Search for the cell housing the specified text and yield its (x, y) center coordinate. 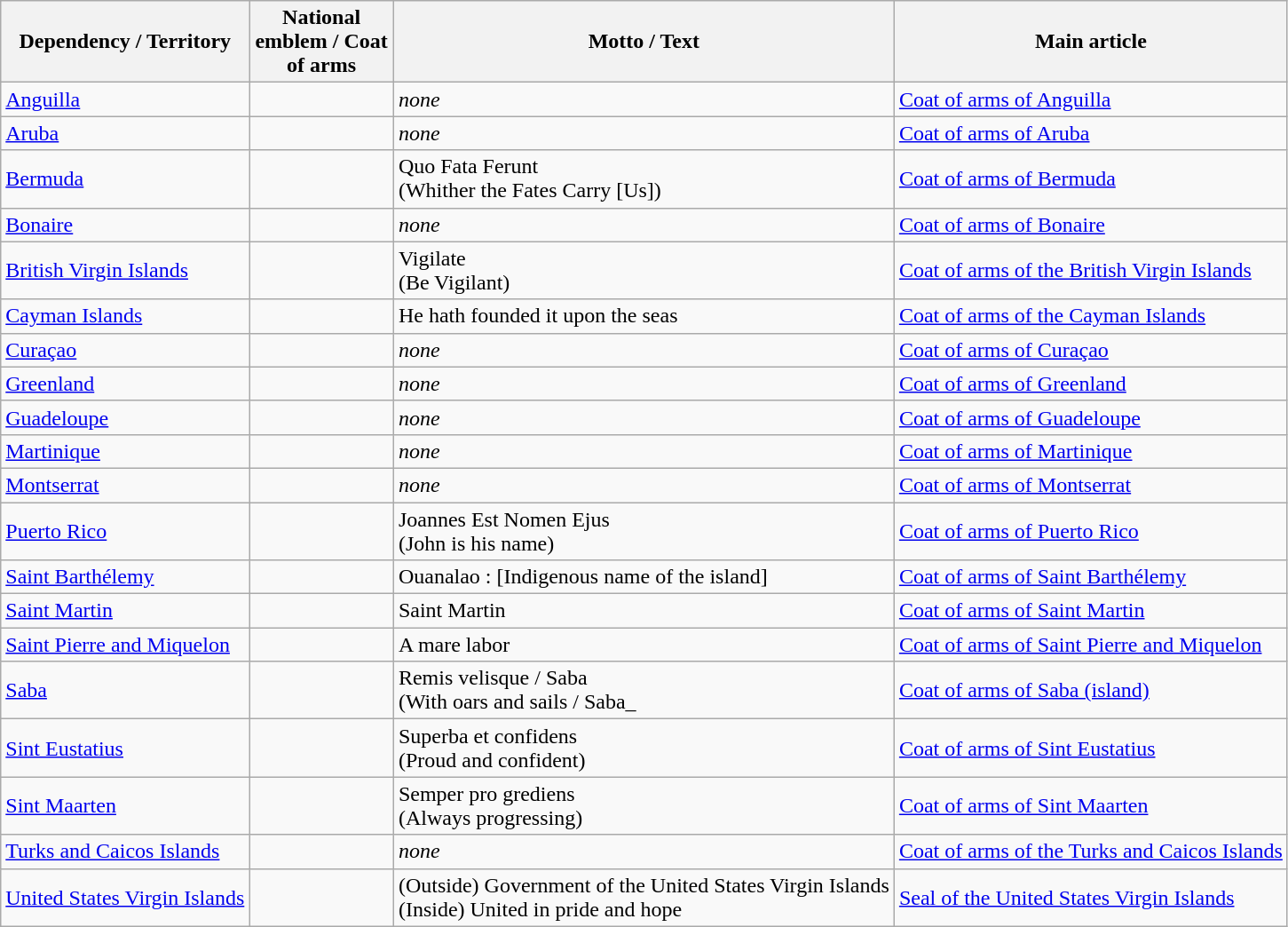
Aruba (125, 133)
Ouanalao : [Indigenous name of the island] (644, 577)
Coat of arms of Bonaire (1090, 225)
Sint Eustatius (125, 748)
Coat of arms of Sint Eustatius (1090, 748)
Anguilla (125, 99)
Remis velisque / Saba(With oars and sails / Saba_ (644, 691)
Cayman Islands (125, 316)
Seal of the United States Virgin Islands (1090, 897)
Main article (1090, 42)
Coat of arms of Greenland (1090, 384)
Coat of arms of Aruba (1090, 133)
Saint Barthélemy (125, 577)
Saint Pierre and Miquelon (125, 645)
Guadeloupe (125, 417)
Greenland (125, 384)
Dependency / Territory (125, 42)
Bermuda (125, 179)
(Outside) Government of the United States Virgin Islands (Inside) United in pride and hope (644, 897)
A mare labor (644, 645)
Joannes Est Nomen Ejus(John is his name) (644, 531)
Coat of arms of Anguilla (1090, 99)
United States Virgin Islands (125, 897)
Coat of arms of the British Virgin Islands (1090, 270)
Sint Maarten (125, 806)
Coat of arms of Bermuda (1090, 179)
Coat of arms of Guadeloupe (1090, 417)
Superba et confidens(Proud and confident) (644, 748)
Coat of arms of the Cayman Islands (1090, 316)
Coat of arms of Montserrat (1090, 485)
Coat of arms of Puerto Rico (1090, 531)
Motto / Text (644, 42)
Puerto Rico (125, 531)
Coat of arms of Curaçao (1090, 350)
Coat of arms of Saint Pierre and Miquelon (1090, 645)
Quo Fata Ferunt(Whither the Fates Carry [Us]) (644, 179)
Montserrat (125, 485)
Coat of arms of Saint Barthélemy (1090, 577)
Coat of arms of Saba (island) (1090, 691)
British Virgin Islands (125, 270)
Coat of arms of the Turks and Caicos Islands (1090, 852)
Coat of arms of Sint Maarten (1090, 806)
He hath founded it upon the seas (644, 316)
National emblem / Coat of arms (321, 42)
Coat of arms of Martinique (1090, 451)
Semper pro grediens(Always progressing) (644, 806)
Coat of arms of Saint Martin (1090, 611)
Vigilate(Be Vigilant) (644, 270)
Bonaire (125, 225)
Turks and Caicos Islands (125, 852)
Saba (125, 691)
Curaçao (125, 350)
Martinique (125, 451)
